From the cell containing the given text, extract its center point as [x, y] coordinate. 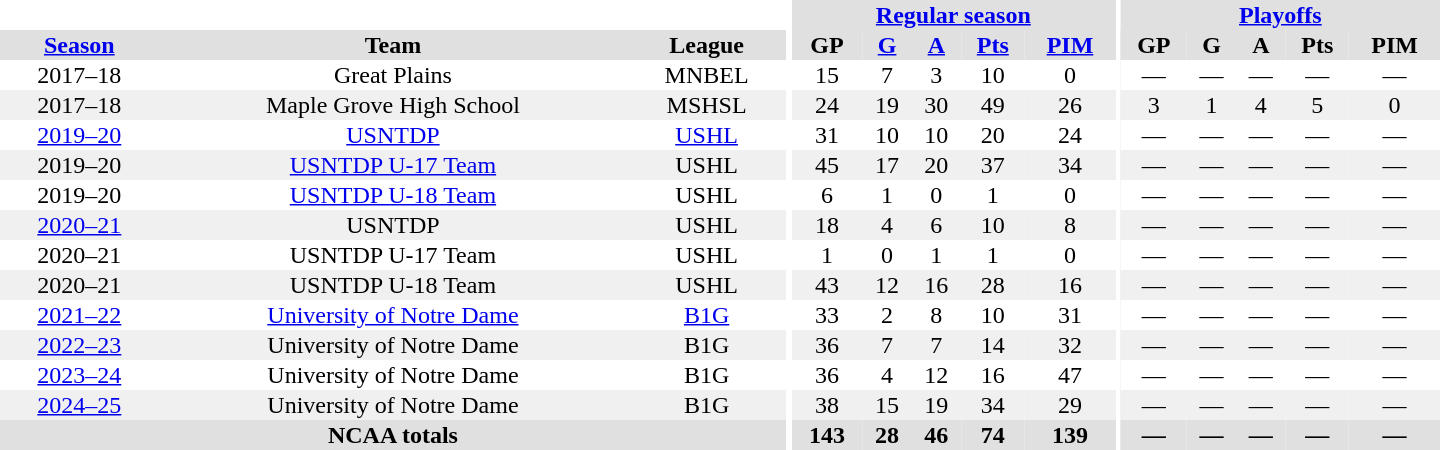
26 [1070, 105]
2 [886, 315]
2023–24 [80, 375]
14 [993, 345]
2021–22 [80, 315]
33 [826, 315]
2024–25 [80, 405]
NCAA totals [393, 435]
Team [394, 45]
43 [826, 285]
MSHSL [706, 105]
2022–23 [80, 345]
46 [936, 435]
18 [826, 225]
49 [993, 105]
Season [80, 45]
45 [826, 165]
MNBEL [706, 75]
Maple Grove High School [394, 105]
47 [1070, 375]
League [706, 45]
143 [826, 435]
Playoffs [1280, 15]
38 [826, 405]
74 [993, 435]
Regular season [953, 15]
139 [1070, 435]
37 [993, 165]
17 [886, 165]
29 [1070, 405]
30 [936, 105]
32 [1070, 345]
Great Plains [394, 75]
5 [1317, 105]
